Output the (X, Y) coordinate of the center of the cell containing the given text.  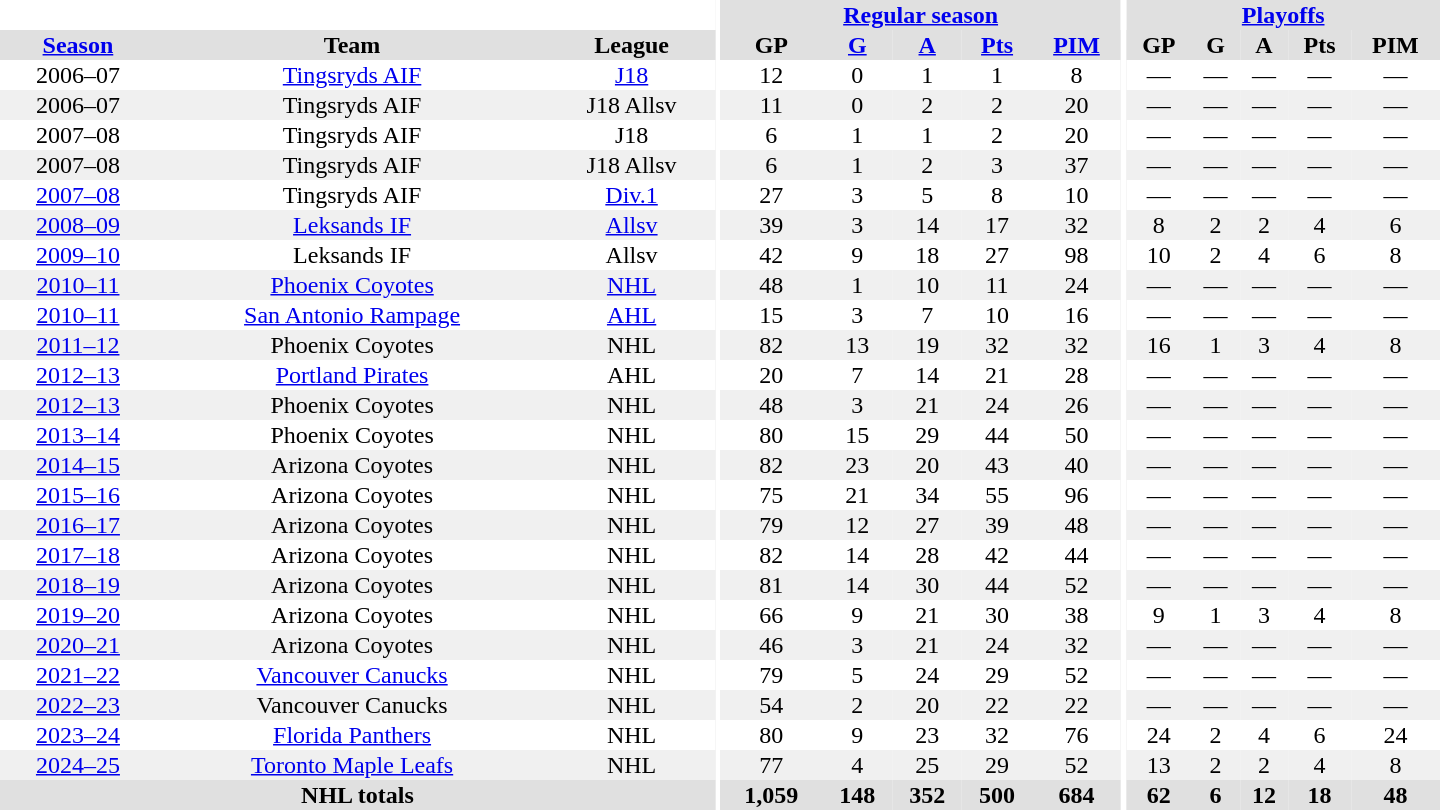
2014–15 (78, 465)
46 (771, 645)
148 (857, 795)
League (632, 45)
Florida Panthers (352, 735)
96 (1076, 495)
1,059 (771, 795)
2023–24 (78, 735)
Season (78, 45)
98 (1076, 255)
2022–23 (78, 705)
2017–18 (78, 555)
Team (352, 45)
50 (1076, 435)
66 (771, 615)
2019–20 (78, 615)
2011–12 (78, 345)
Regular season (920, 15)
San Antonio Rampage (352, 315)
684 (1076, 795)
Toronto Maple Leafs (352, 765)
2021–22 (78, 675)
NHL totals (358, 795)
2024–25 (78, 765)
26 (1076, 405)
Playoffs (1283, 15)
62 (1158, 795)
37 (1076, 165)
2018–19 (78, 585)
2009–10 (78, 255)
43 (997, 465)
19 (927, 345)
34 (927, 495)
Div.1 (632, 195)
40 (1076, 465)
2013–14 (78, 435)
81 (771, 585)
75 (771, 495)
2015–16 (78, 495)
2008–09 (78, 225)
352 (927, 795)
17 (997, 225)
76 (1076, 735)
54 (771, 705)
77 (771, 765)
500 (997, 795)
2020–21 (78, 645)
Portland Pirates (352, 375)
38 (1076, 615)
55 (997, 495)
2016–17 (78, 525)
25 (927, 765)
